Search for the cell housing the specified text and yield its [x, y] center coordinate. 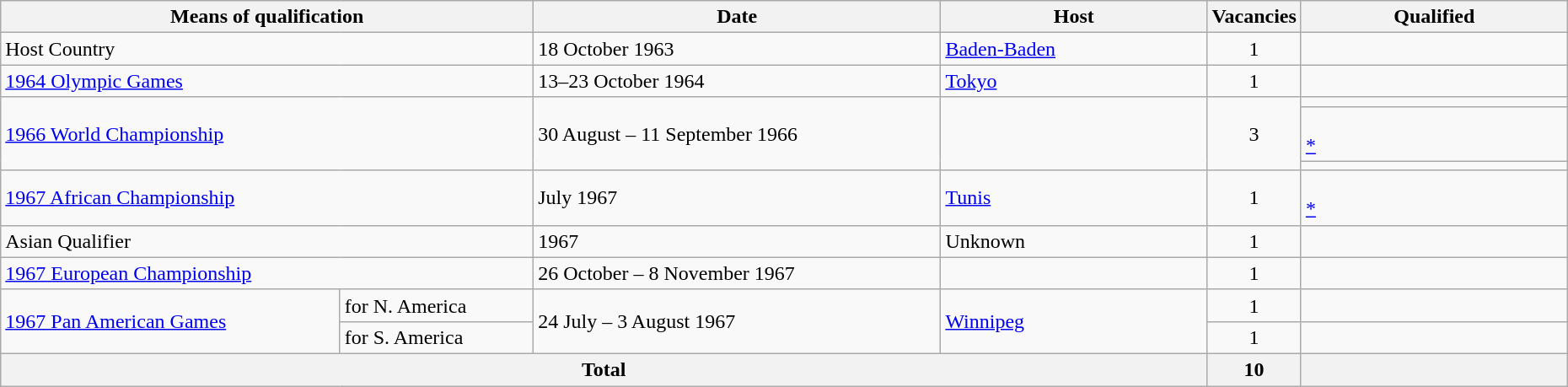
Host [1074, 17]
Baden-Baden [1074, 49]
Qualified [1434, 17]
3 [1254, 133]
Vacancies [1254, 17]
Total [604, 369]
Date [737, 17]
13–23 October 1964 [737, 81]
Tunis [1074, 197]
30 August – 11 September 1966 [737, 133]
1964 Olympic Games [267, 81]
Tokyo [1074, 81]
July 1967 [737, 197]
Unknown [1074, 241]
1967 [737, 241]
for S. America [437, 337]
Winnipeg [1074, 321]
1967 European Championship [267, 273]
for N. America [437, 305]
1967 Pan American Games [170, 321]
1966 World Championship [267, 133]
26 October – 8 November 1967 [737, 273]
18 October 1963 [737, 49]
10 [1254, 369]
24 July – 3 August 1967 [737, 321]
Means of qualification [267, 17]
Asian Qualifier [267, 241]
Host Country [267, 49]
1967 African Championship [267, 197]
